Provide the (x, y) coordinate of the cell's center where the given text is located.  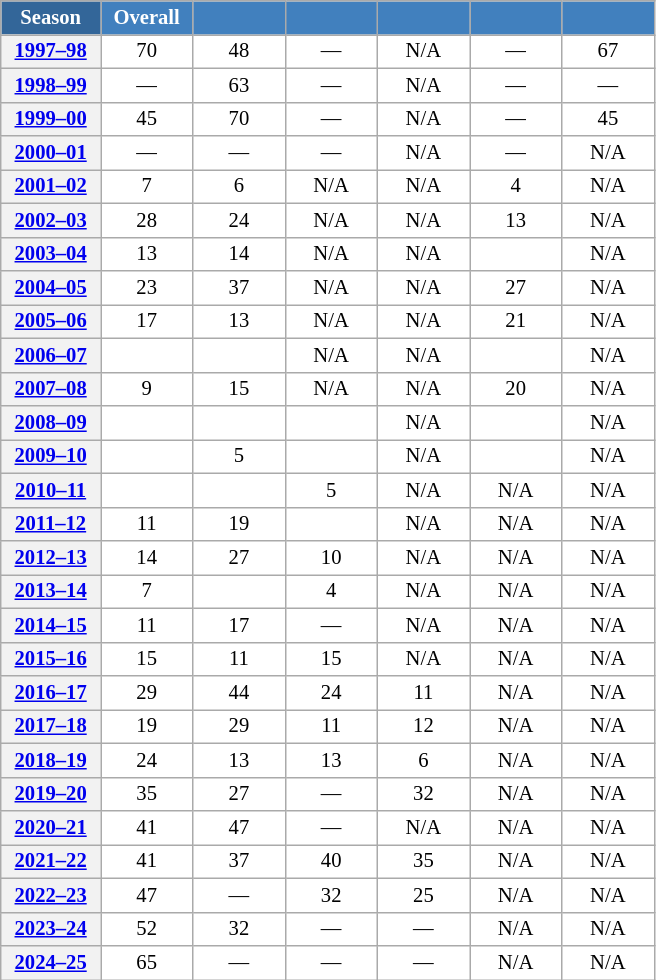
44 (239, 693)
2014–15 (51, 625)
2020–21 (51, 827)
2005–06 (51, 321)
2024–25 (51, 963)
2011–12 (51, 524)
2002–03 (51, 220)
2000–01 (51, 153)
9 (146, 389)
52 (146, 929)
20 (516, 389)
1999–00 (51, 119)
Overall (146, 17)
2006–07 (51, 355)
2019–20 (51, 794)
48 (239, 51)
Season (51, 17)
67 (608, 51)
2009–10 (51, 456)
2001–02 (51, 186)
2004–05 (51, 287)
21 (516, 321)
25 (423, 895)
2003–04 (51, 254)
1998–99 (51, 85)
2016–17 (51, 693)
12 (423, 726)
65 (146, 963)
40 (331, 861)
63 (239, 85)
2015–16 (51, 659)
2007–08 (51, 389)
2010–11 (51, 490)
2021–22 (51, 861)
28 (146, 220)
2018–19 (51, 760)
2022–23 (51, 895)
2012–13 (51, 557)
2023–24 (51, 929)
2008–09 (51, 423)
10 (331, 557)
23 (146, 287)
1997–98 (51, 51)
2017–18 (51, 726)
2013–14 (51, 591)
